Extract the [x, y] coordinate from the center of the cell holding the provided text.  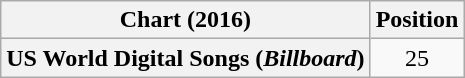
25 [417, 58]
Position [417, 20]
US World Digital Songs (Billboard) [186, 58]
Chart (2016) [186, 20]
